Extract the (x, y) coordinate from the center of the cell holding the provided text.  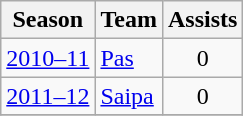
2010–11 (48, 58)
Pas (129, 58)
2011–12 (48, 96)
Season (48, 20)
Saipa (129, 96)
Team (129, 20)
Assists (202, 20)
